Provide the [X, Y] coordinate of the cell's center where the given text is located.  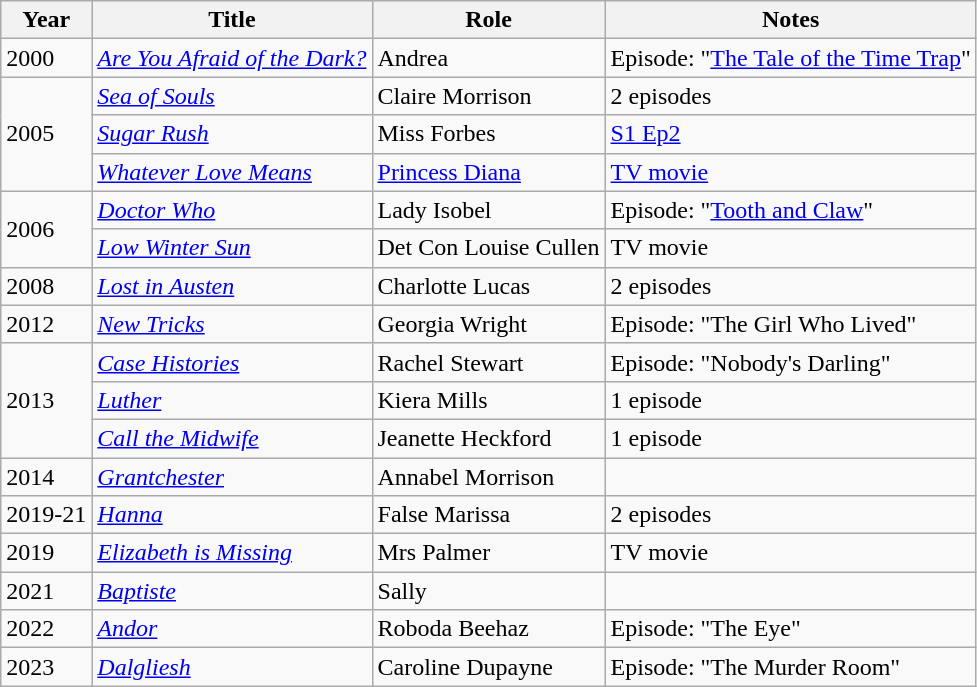
Whatever Love Means [232, 172]
Episode: "The Tale of the Time Trap" [790, 58]
Sugar Rush [232, 134]
Episode: "Nobody's Darling" [790, 362]
Grantchester [232, 477]
Episode: "The Girl Who Lived" [790, 324]
2012 [46, 324]
2022 [46, 629]
Episode: "The Murder Room" [790, 667]
Title [232, 20]
Are You Afraid of the Dark? [232, 58]
Charlotte Lucas [488, 286]
2019-21 [46, 515]
Lady Isobel [488, 210]
Low Winter Sun [232, 248]
Lost in Austen [232, 286]
Year [46, 20]
Georgia Wright [488, 324]
Annabel Morrison [488, 477]
Baptiste [232, 591]
Princess Diana [488, 172]
Hanna [232, 515]
Episode: "The Eye" [790, 629]
Luther [232, 400]
Mrs Palmer [488, 553]
Miss Forbes [488, 134]
Call the Midwife [232, 438]
Det Con Louise Cullen [488, 248]
2023 [46, 667]
Andrea [488, 58]
2005 [46, 134]
Doctor Who [232, 210]
Caroline Dupayne [488, 667]
Andor [232, 629]
Dalgliesh [232, 667]
2006 [46, 229]
2013 [46, 400]
2008 [46, 286]
Roboda Beehaz [488, 629]
False Marissa [488, 515]
Rachel Stewart [488, 362]
Role [488, 20]
Episode: "Tooth and Claw" [790, 210]
2021 [46, 591]
Jeanette Heckford [488, 438]
S1 Ep2 [790, 134]
2000 [46, 58]
2014 [46, 477]
Kiera Mills [488, 400]
Notes [790, 20]
Claire Morrison [488, 96]
2019 [46, 553]
Case Histories [232, 362]
Sea of Souls [232, 96]
Elizabeth is Missing [232, 553]
New Tricks [232, 324]
Sally [488, 591]
